Output the [x, y] coordinate of the center of the cell containing the given text.  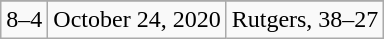
8–4 [24, 20]
October 24, 2020 [137, 20]
Rutgers, 38–27 [305, 20]
